Return [x, y] of the center of cell containing provided text 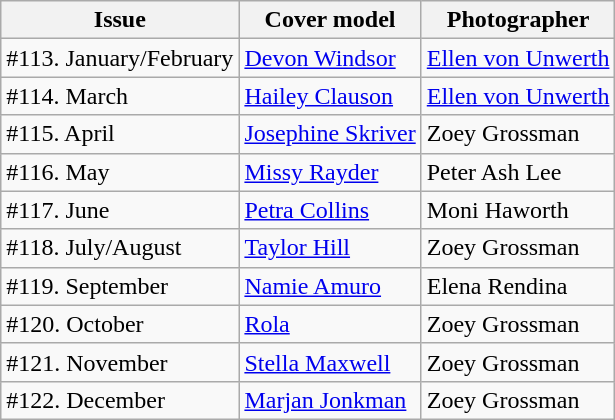
Petra Collins [330, 210]
Cover model [330, 20]
#117. June [120, 210]
#120. October [120, 324]
#119. September [120, 286]
#115. April [120, 134]
#118. July/August [120, 248]
Taylor Hill [330, 248]
Devon Windsor [330, 58]
#114. March [120, 96]
Photographer [518, 20]
Issue [120, 20]
#113. January/February [120, 58]
Hailey Clauson [330, 96]
#116. May [120, 172]
Marjan Jonkman [330, 400]
Josephine Skriver [330, 134]
Stella Maxwell [330, 362]
#122. December [120, 400]
Peter Ash Lee [518, 172]
Moni Haworth [518, 210]
Rola [330, 324]
Missy Rayder [330, 172]
#121. November [120, 362]
Elena Rendina [518, 286]
Namie Amuro [330, 286]
